Provide the (X, Y) coordinate of the cell's center where the given text is located.  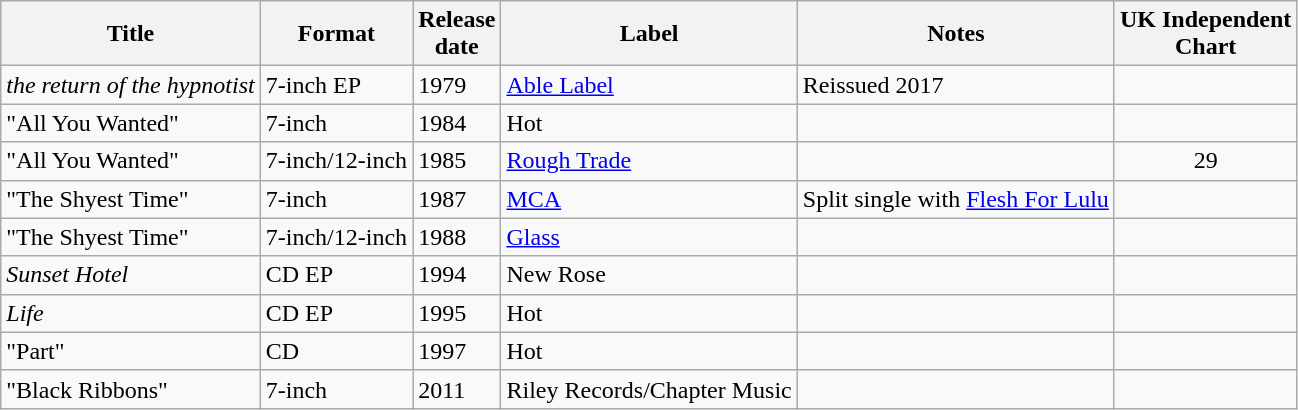
Sunset Hotel (130, 275)
1997 (457, 351)
Able Label (649, 85)
Notes (956, 34)
Life (130, 313)
the return of the hypnotist (130, 85)
1979 (457, 85)
"Part" (130, 351)
Format (336, 34)
1985 (457, 161)
1995 (457, 313)
Reissued 2017 (956, 85)
Releasedate (457, 34)
New Rose (649, 275)
Title (130, 34)
Riley Records/Chapter Music (649, 389)
Label (649, 34)
UK IndependentChart (1205, 34)
Split single with Flesh For Lulu (956, 199)
7-inch EP (336, 85)
1987 (457, 199)
"Black Ribbons" (130, 389)
1994 (457, 275)
Rough Trade (649, 161)
29 (1205, 161)
Glass (649, 237)
1984 (457, 123)
1988 (457, 237)
CD (336, 351)
MCA (649, 199)
2011 (457, 389)
